Find where the given text appears and provide that cell's center as (x, y) coordinate. 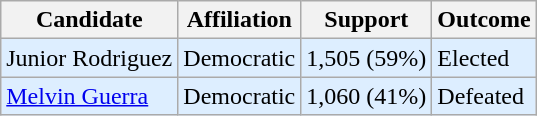
Elected (484, 58)
Affiliation (240, 20)
Outcome (484, 20)
1,505 (59%) (366, 58)
Junior Rodriguez (90, 58)
Candidate (90, 20)
Support (366, 20)
1,060 (41%) (366, 96)
Defeated (484, 96)
Melvin Guerra (90, 96)
